From the cell containing the given text, extract its center point as [x, y] coordinate. 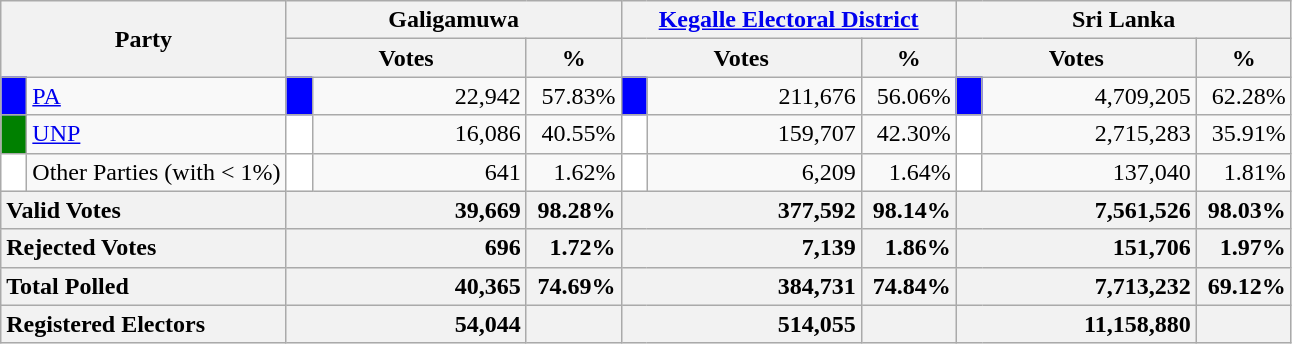
Total Polled [144, 286]
98.14% [908, 210]
35.91% [1244, 134]
1.62% [574, 172]
40,365 [406, 286]
137,040 [1089, 172]
Party [144, 39]
2,715,283 [1089, 134]
7,139 [741, 248]
6,209 [754, 172]
Other Parties (with < 1%) [156, 172]
151,706 [1076, 248]
40.55% [574, 134]
69.12% [1244, 286]
159,707 [754, 134]
UNP [156, 134]
57.83% [574, 96]
54,044 [406, 324]
PA [156, 96]
1.97% [1244, 248]
696 [406, 248]
16,086 [419, 134]
11,158,880 [1076, 324]
384,731 [741, 286]
62.28% [1244, 96]
7,561,526 [1076, 210]
Galigamuwa [454, 20]
Valid Votes [144, 210]
74.69% [574, 286]
4,709,205 [1089, 96]
1.64% [908, 172]
1.86% [908, 248]
Sri Lanka [1124, 20]
514,055 [741, 324]
74.84% [908, 286]
Registered Electors [144, 324]
22,942 [419, 96]
Rejected Votes [144, 248]
1.81% [1244, 172]
Kegalle Electoral District [788, 20]
377,592 [741, 210]
641 [419, 172]
211,676 [754, 96]
39,669 [406, 210]
42.30% [908, 134]
1.72% [574, 248]
98.03% [1244, 210]
56.06% [908, 96]
7,713,232 [1076, 286]
98.28% [574, 210]
